Return the [X, Y] coordinate for the center point of the cell that contains the specified text.  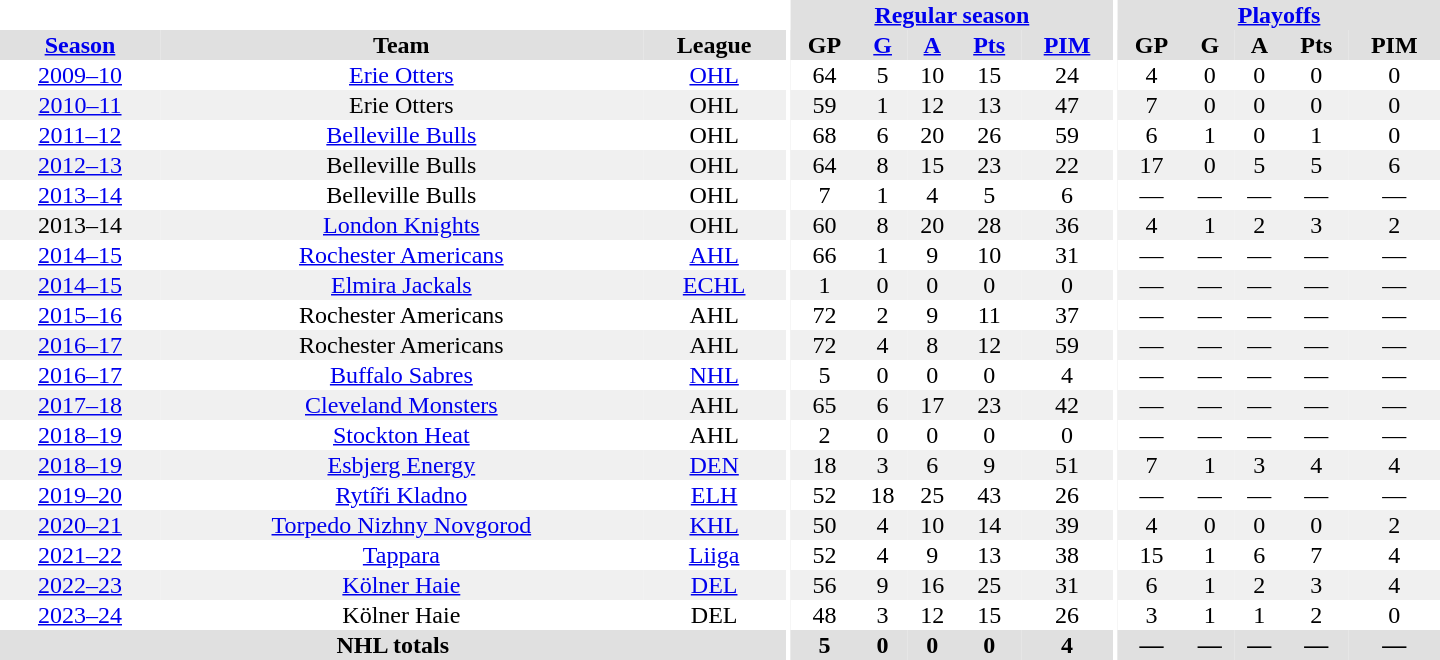
28 [989, 225]
2021–22 [80, 555]
2022–23 [80, 585]
2012–13 [80, 165]
2017–18 [80, 405]
42 [1066, 405]
2011–12 [80, 135]
NHL [714, 375]
London Knights [402, 225]
47 [1066, 105]
14 [989, 525]
38 [1066, 555]
ECHL [714, 285]
11 [989, 315]
37 [1066, 315]
ELH [714, 495]
Season [80, 45]
24 [1066, 75]
2019–20 [80, 495]
Buffalo Sabres [402, 375]
Rytíři Kladno [402, 495]
League [714, 45]
Esbjerg Energy [402, 465]
65 [824, 405]
66 [824, 255]
48 [824, 615]
Torpedo Nizhny Novgorod [402, 525]
2015–16 [80, 315]
2020–21 [80, 525]
39 [1066, 525]
2009–10 [80, 75]
DEN [714, 465]
Stockton Heat [402, 435]
Tappara [402, 555]
43 [989, 495]
2023–24 [80, 615]
2010–11 [80, 105]
68 [824, 135]
36 [1066, 225]
56 [824, 585]
Regular season [952, 15]
22 [1066, 165]
50 [824, 525]
16 [932, 585]
51 [1066, 465]
Playoffs [1279, 15]
KHL [714, 525]
Liiga [714, 555]
Elmira Jackals [402, 285]
60 [824, 225]
Team [402, 45]
Cleveland Monsters [402, 405]
NHL totals [393, 645]
